Find where the given text appears and provide that cell's center as (X, Y) coordinate. 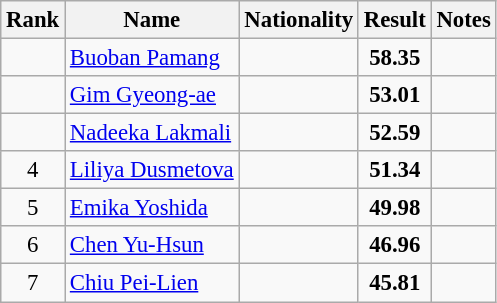
45.81 (394, 283)
58.35 (394, 58)
52.59 (394, 133)
Chiu Pei-Lien (152, 283)
5 (33, 208)
49.98 (394, 208)
Buoban Pamang (152, 58)
Result (394, 20)
4 (33, 170)
Name (152, 20)
Emika Yoshida (152, 208)
Nationality (298, 20)
46.96 (394, 245)
Rank (33, 20)
53.01 (394, 95)
Gim Gyeong-ae (152, 95)
Notes (464, 20)
Chen Yu-Hsun (152, 245)
7 (33, 283)
51.34 (394, 170)
Liliya Dusmetova (152, 170)
6 (33, 245)
Nadeeka Lakmali (152, 133)
